Return the [x, y] coordinate for the center point of the cell that contains the specified text.  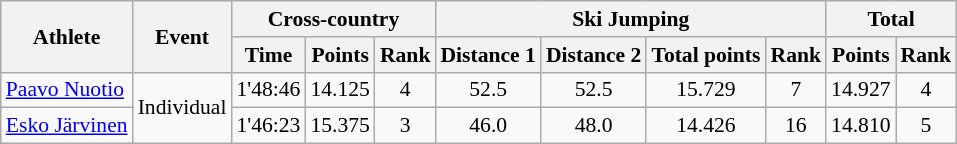
Distance 1 [488, 55]
1'48:46 [268, 90]
3 [406, 126]
14.426 [706, 126]
46.0 [488, 126]
48.0 [594, 126]
5 [926, 126]
Esko Järvinen [67, 126]
14.810 [860, 126]
Cross-country [333, 19]
Paavo Nuotio [67, 90]
Ski Jumping [630, 19]
15.729 [706, 90]
Time [268, 55]
14.927 [860, 90]
1'46:23 [268, 126]
14.125 [340, 90]
Individual [182, 108]
Event [182, 36]
16 [796, 126]
Athlete [67, 36]
7 [796, 90]
Total points [706, 55]
Distance 2 [594, 55]
Total [891, 19]
15.375 [340, 126]
